From the cell containing the given text, extract its center point as (x, y) coordinate. 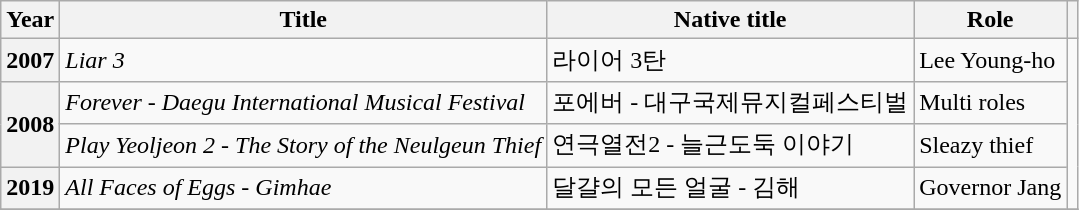
2007 (30, 60)
Title (304, 20)
All Faces of Eggs - Gimhae (304, 188)
Play Yeoljeon 2 - The Story of the Neulgeun Thief (304, 146)
달걀의 모든 얼굴 - 김해 (730, 188)
Governor Jang (990, 188)
Native title (730, 20)
Role (990, 20)
Liar 3 (304, 60)
2019 (30, 188)
Multi roles (990, 102)
2008 (30, 124)
포에버 - 대구국제뮤지컬페스티벌 (730, 102)
연극열전2 - 늘근도둑 이야기 (730, 146)
Year (30, 20)
Sleazy thief (990, 146)
라이어 3탄 (730, 60)
Lee Young-ho (990, 60)
Forever - Daegu International Musical Festival (304, 102)
